Provide the (x, y) coordinate of the cell's center where the given text is located.  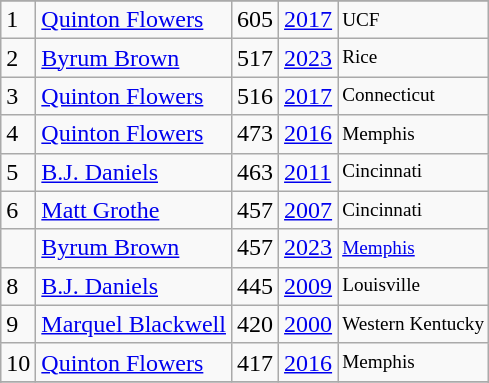
Marquel Blackwell (134, 324)
3 (18, 96)
9 (18, 324)
Rice (414, 58)
417 (254, 362)
Louisville (414, 286)
Connecticut (414, 96)
420 (254, 324)
516 (254, 96)
463 (254, 172)
473 (254, 134)
2007 (308, 210)
2009 (308, 286)
517 (254, 58)
Matt Grothe (134, 210)
8 (18, 286)
1 (18, 20)
2000 (308, 324)
445 (254, 286)
6 (18, 210)
2 (18, 58)
2011 (308, 172)
4 (18, 134)
605 (254, 20)
5 (18, 172)
Western Kentucky (414, 324)
UCF (414, 20)
10 (18, 362)
